Search for the cell housing the specified text and yield its [x, y] center coordinate. 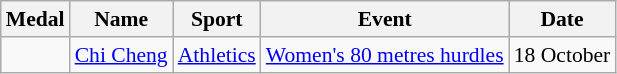
18 October [562, 55]
Athletics [217, 55]
Event [385, 19]
Medal [36, 19]
Sport [217, 19]
Women's 80 metres hurdles [385, 55]
Date [562, 19]
Chi Cheng [122, 55]
Name [122, 19]
